Locate the cell with the specified text and output its (x, y) center coordinate. 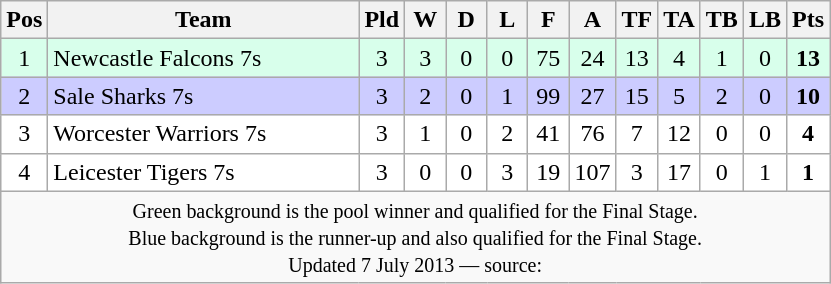
Newcastle Falcons 7s (204, 58)
27 (592, 96)
D (466, 20)
Leicester Tigers 7s (204, 172)
75 (548, 58)
15 (637, 96)
99 (548, 96)
LB (764, 20)
Team (204, 20)
A (592, 20)
TB (722, 20)
107 (592, 172)
Pos (24, 20)
F (548, 20)
41 (548, 134)
Worcester Warriors 7s (204, 134)
Sale Sharks 7s (204, 96)
Pld (382, 20)
76 (592, 134)
7 (637, 134)
L (508, 20)
Pts (808, 20)
24 (592, 58)
W (426, 20)
10 (808, 96)
12 (680, 134)
19 (548, 172)
TA (680, 20)
5 (680, 96)
TF (637, 20)
17 (680, 172)
